Return (x, y) of the center of cell containing provided text 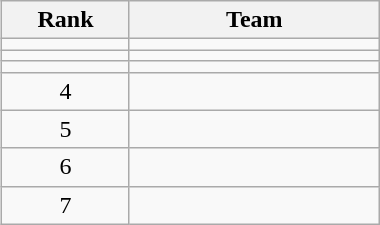
6 (66, 167)
4 (66, 91)
7 (66, 205)
5 (66, 129)
Team (254, 20)
Rank (66, 20)
